Identify which cell holds the provided text, then report its [x, y] central coordinate. 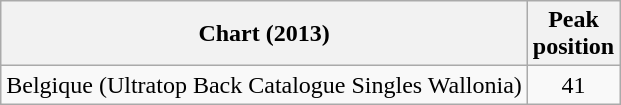
Chart (2013) [264, 34]
Peakposition [573, 34]
Belgique (Ultratop Back Catalogue Singles Wallonia) [264, 85]
41 [573, 85]
